Detect which cell encompasses the target text, then output its (x, y) center coordinate. 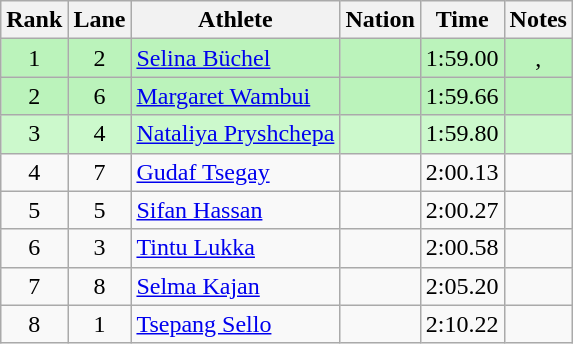
Nation (380, 20)
1:59.00 (462, 58)
Athlete (236, 20)
2:00.27 (462, 210)
2:00.58 (462, 248)
Rank (34, 20)
2:10.22 (462, 324)
1:59.80 (462, 134)
Notes (538, 20)
, (538, 58)
Margaret Wambui (236, 96)
2:00.13 (462, 172)
Selma Kajan (236, 286)
Lane (100, 20)
Selina Büchel (236, 58)
Time (462, 20)
2:05.20 (462, 286)
Nataliya Pryshchepa (236, 134)
Tintu Lukka (236, 248)
Tsepang Sello (236, 324)
Sifan Hassan (236, 210)
1:59.66 (462, 96)
Gudaf Tsegay (236, 172)
